Pinpoint the cell where the given text exists, returning its [x, y] midpoint coordinate. 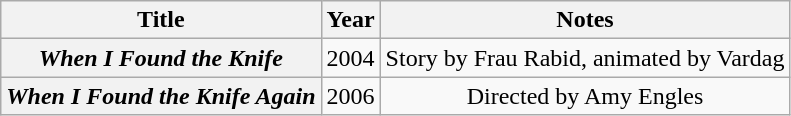
When I Found the Knife Again [161, 96]
Story by Frau Rabid, animated by Vardag [585, 58]
Title [161, 20]
Directed by Amy Engles [585, 96]
Year [350, 20]
2006 [350, 96]
When I Found the Knife [161, 58]
Notes [585, 20]
2004 [350, 58]
